Output the [x, y] coordinate of the center of the cell containing the given text.  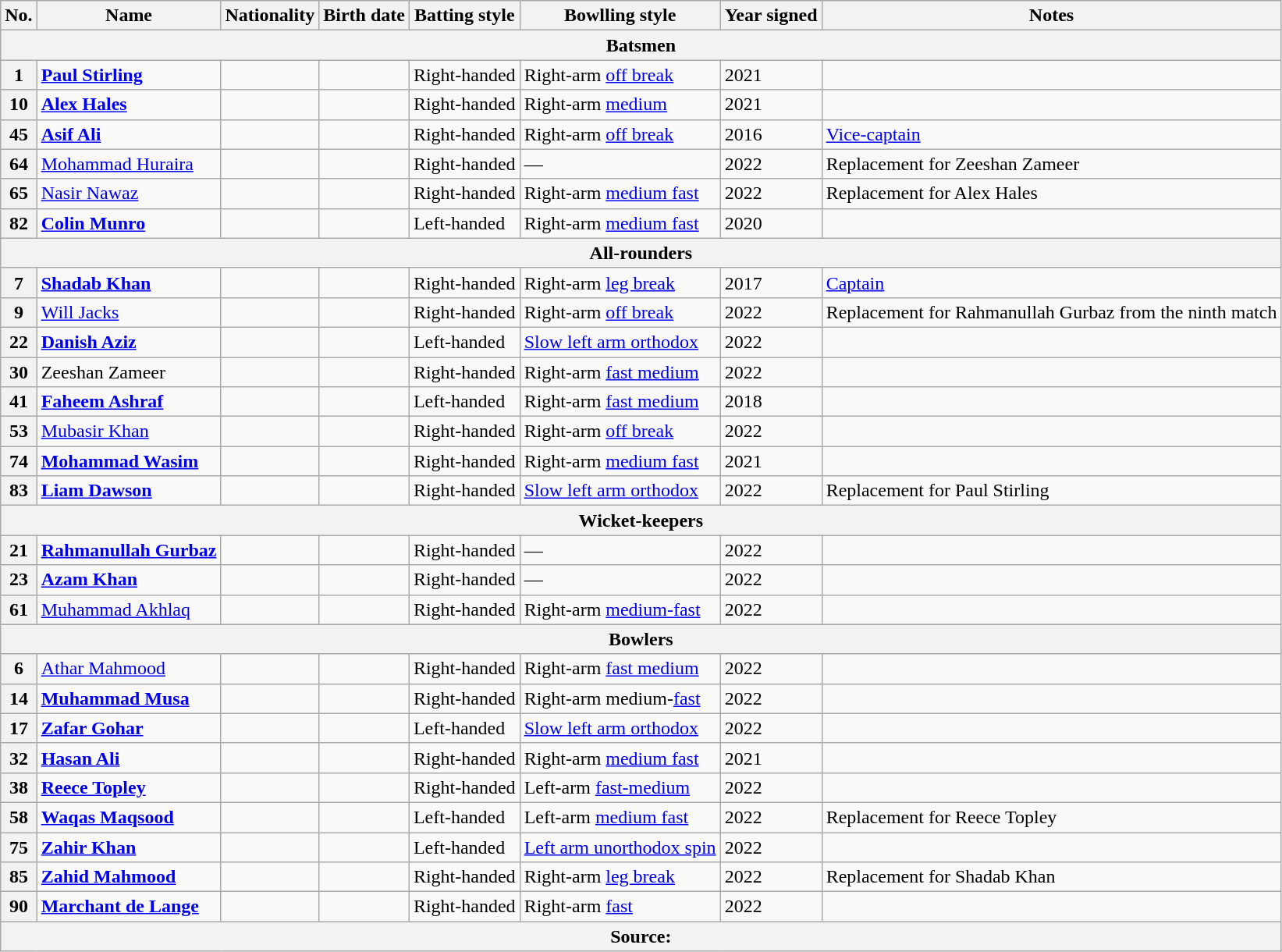
23 [19, 580]
2017 [771, 282]
22 [19, 342]
Zahid Mahmood [129, 877]
45 [19, 134]
6 [19, 669]
Captain [1052, 282]
83 [19, 491]
Notes [1052, 16]
Year signed [771, 16]
Hasan Ali [129, 758]
Azam Khan [129, 580]
Replacement for Alex Hales [1052, 194]
14 [19, 698]
Rahmanullah Gurbaz [129, 550]
Liam Dawson [129, 491]
Replacement for Rahmanullah Gurbaz from the ninth match [1052, 312]
Right-arm medium [620, 105]
58 [19, 817]
1 [19, 75]
Birth date [364, 16]
38 [19, 787]
Marchant de Lange [129, 907]
Replacement for Paul Stirling [1052, 491]
75 [19, 847]
Muhammad Musa [129, 698]
Zafar Gohar [129, 728]
Waqas Maqsood [129, 817]
Danish Aziz [129, 342]
21 [19, 550]
Zahir Khan [129, 847]
32 [19, 758]
Vice-captain [1052, 134]
82 [19, 223]
Nasir Nawaz [129, 194]
30 [19, 372]
90 [19, 907]
64 [19, 164]
Left-arm fast-medium [620, 787]
2018 [771, 402]
Right-arm fast [620, 907]
2016 [771, 134]
Replacement for Zeeshan Zameer [1052, 164]
Mohammad Wasim [129, 461]
Bowlers [641, 639]
No. [19, 16]
Nationality [270, 16]
Name [129, 16]
Left arm unorthodox spin [620, 847]
65 [19, 194]
Paul Stirling [129, 75]
Muhammad Akhlaq [129, 609]
Replacement for Shadab Khan [1052, 877]
Zeeshan Zameer [129, 372]
85 [19, 877]
2020 [771, 223]
17 [19, 728]
Reece Topley [129, 787]
10 [19, 105]
Source: [641, 936]
Left-arm medium fast [620, 817]
53 [19, 432]
Wicket-keepers [641, 520]
All-rounders [641, 253]
Batting style [464, 16]
Bowlling style [620, 16]
Asif Ali [129, 134]
Replacement for Reece Topley [1052, 817]
9 [19, 312]
Will Jacks [129, 312]
Colin Munro [129, 223]
74 [19, 461]
Batsmen [641, 45]
Alex Hales [129, 105]
7 [19, 282]
Athar Mahmood [129, 669]
61 [19, 609]
Mubasir Khan [129, 432]
Faheem Ashraf [129, 402]
Mohammad Huraira [129, 164]
41 [19, 402]
Shadab Khan [129, 282]
